Return the (x, y) coordinate for the center point of the cell that contains the specified text.  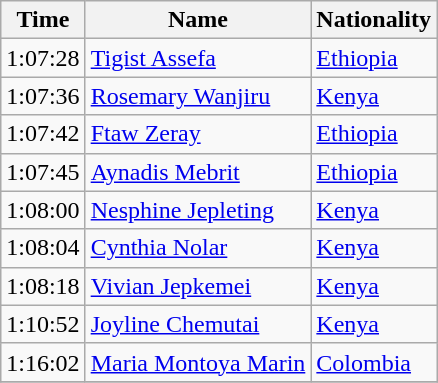
1:07:36 (43, 96)
Rosemary Wanjiru (198, 96)
1:10:52 (43, 324)
1:07:28 (43, 58)
Colombia (374, 362)
1:08:00 (43, 210)
Joyline Chemutai (198, 324)
Vivian Jepkemei (198, 286)
1:07:42 (43, 134)
Time (43, 20)
Name (198, 20)
1:08:18 (43, 286)
Nesphine Jepleting (198, 210)
Nationality (374, 20)
1:16:02 (43, 362)
Aynadis Mebrit (198, 172)
Cynthia Nolar (198, 248)
1:07:45 (43, 172)
Maria Montoya Marin (198, 362)
Tigist Assefa (198, 58)
Ftaw Zeray (198, 134)
1:08:04 (43, 248)
